Locate the cell with the specified text and output its [x, y] center coordinate. 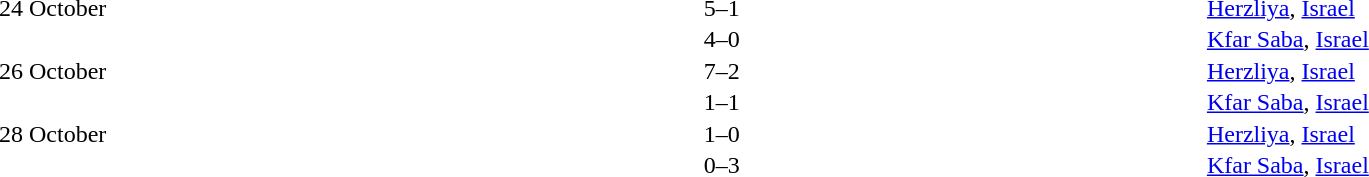
1–0 [722, 134]
1–1 [722, 103]
4–0 [722, 39]
7–2 [722, 71]
